Scan for the cell matching the given text and deliver its (X, Y) coordinate at center. 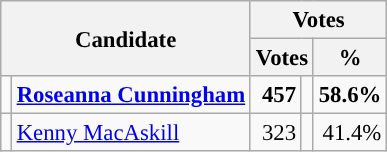
Candidate (126, 38)
457 (276, 95)
41.4% (350, 133)
323 (276, 133)
% (350, 58)
Roseanna Cunningham (130, 95)
58.6% (350, 95)
Kenny MacAskill (130, 133)
